Output the [x, y] coordinate of the center of the cell containing the given text.  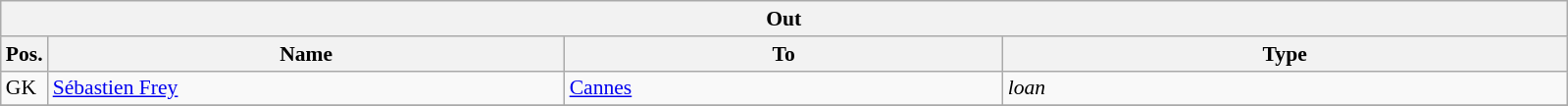
Out [784, 19]
Sébastien Frey [306, 88]
Name [306, 54]
Type [1285, 54]
To [784, 54]
loan [1285, 88]
Cannes [784, 88]
GK [25, 88]
Pos. [25, 54]
